Detect which cell encompasses the target text, then output its [X, Y] center coordinate. 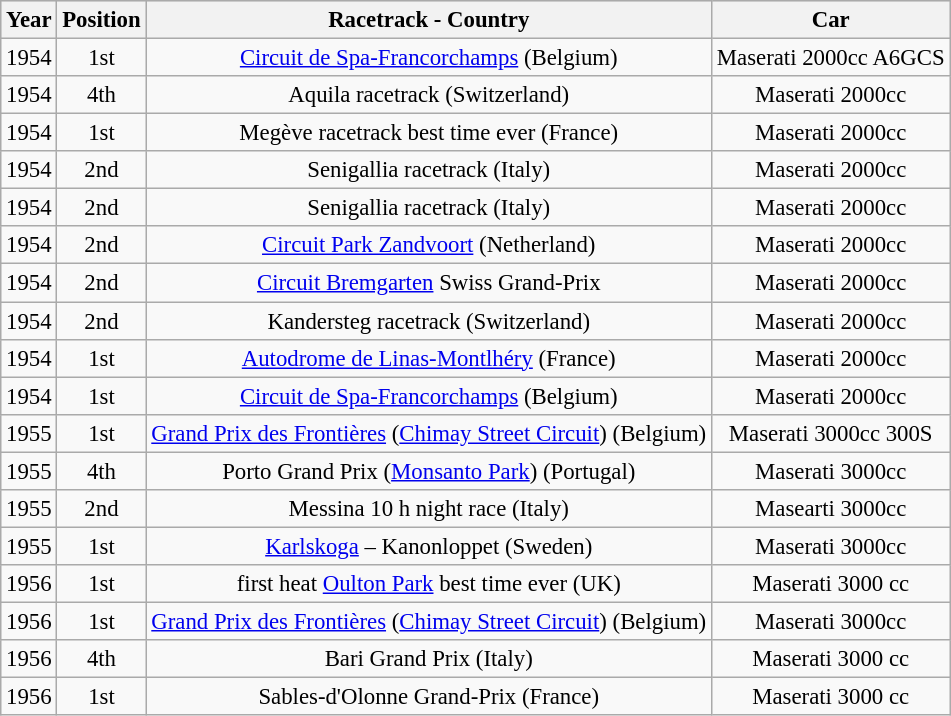
Position [102, 20]
Racetrack - Country [429, 20]
Year [29, 20]
Porto Grand Prix (Monsanto Park) (Portugal) [429, 471]
Karlskoga – Kanonloppet (Sweden) [429, 546]
Megève racetrack best time ever (France) [429, 133]
Car [830, 20]
Sables-d'Olonne Grand-Prix (France) [429, 697]
Circuit Bremgarten Swiss Grand-Prix [429, 283]
Bari Grand Prix (Italy) [429, 659]
Circuit Park Zandvoort (Netherland) [429, 245]
Autodrome de Linas-Montlhéry (France) [429, 358]
first heat Oulton Park best time ever (UK) [429, 584]
Messina 10 h night race (Italy) [429, 509]
Kandersteg racetrack (Switzerland) [429, 321]
Aquila racetrack (Switzerland) [429, 95]
Maserati 2000cc A6GCS [830, 58]
Masearti 3000cc [830, 509]
Maserati 3000cc 300S [830, 433]
